Determine the [X, Y] coordinate at the center of the cell enclosing the given text.  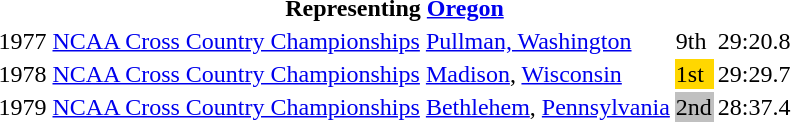
Pullman, Washington [548, 41]
1st [694, 74]
2nd [694, 107]
Bethlehem, Pennsylvania [548, 107]
Madison, Wisconsin [548, 74]
9th [694, 41]
